Return the [X, Y] coordinate for the center point of the cell that contains the specified text.  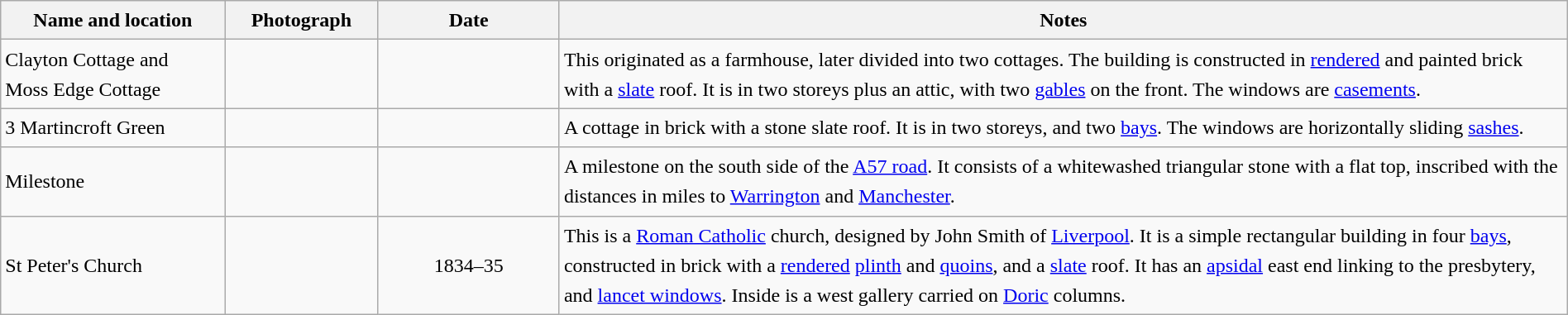
Photograph [301, 20]
Notes [1064, 20]
Date [468, 20]
A cottage in brick with a stone slate roof. It is in two storeys, and two bays. The windows are horizontally sliding sashes. [1064, 127]
Clayton Cottage andMoss Edge Cottage [112, 74]
1834–35 [468, 265]
Name and location [112, 20]
St Peter's Church [112, 265]
Milestone [112, 182]
3 Martincroft Green [112, 127]
